Scan for the cell matching the given text and deliver its [x, y] coordinate at center. 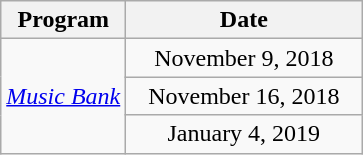
Program [64, 20]
November 9, 2018 [244, 58]
Music Bank [64, 96]
January 4, 2019 [244, 134]
November 16, 2018 [244, 96]
Date [244, 20]
